Find where the given text appears and provide that cell's center as [X, Y] coordinate. 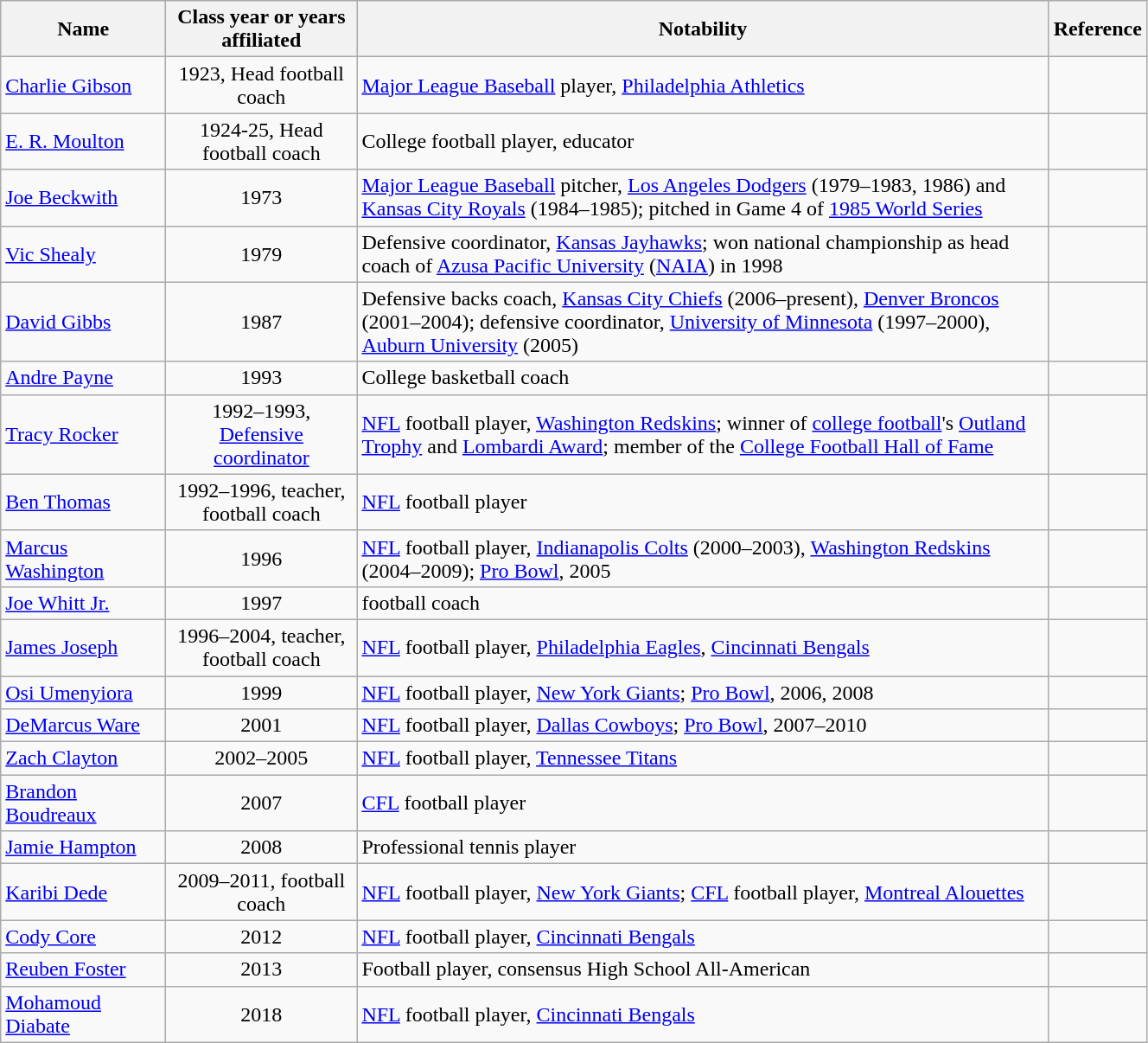
College football player, educator [703, 142]
Andre Payne [83, 378]
Mohamoud Diabate [83, 1014]
Reference [1098, 29]
2013 [261, 969]
Major League Baseball player, Philadelphia Athletics [703, 85]
Jamie Hampton [83, 848]
1992–1993, Defensive coordinator [261, 434]
Zach Clayton [83, 758]
Notability [703, 29]
NFL football player, New York Giants; CFL football player, Montreal Alouettes [703, 893]
1992–1996, teacher, football coach [261, 502]
1993 [261, 378]
DeMarcus Ware [83, 726]
Professional tennis player [703, 848]
1987 [261, 322]
2018 [261, 1014]
Name [83, 29]
Football player, consensus High School All-American [703, 969]
Charlie Gibson [83, 85]
2012 [261, 937]
Tracy Rocker [83, 434]
1996–2004, teacher, football coach [261, 647]
Karibi Dede [83, 893]
Osi Umenyiora [83, 693]
1973 [261, 197]
2001 [261, 726]
1999 [261, 693]
Cody Core [83, 937]
Brandon Boudreaux [83, 803]
NFL football player, New York Giants; Pro Bowl, 2006, 2008 [703, 693]
NFL football player, Tennessee Titans [703, 758]
Defensive coordinator, Kansas Jayhawks; won national championship as head coach of Azusa Pacific University (NAIA) in 1998 [703, 254]
2002–2005 [261, 758]
2007 [261, 803]
1996 [261, 559]
1924-25, Head football coach [261, 142]
Reuben Foster [83, 969]
Joe Whitt Jr. [83, 603]
1979 [261, 254]
NFL football player, Dallas Cowboys; Pro Bowl, 2007–2010 [703, 726]
Ben Thomas [83, 502]
James Joseph [83, 647]
Vic Shealy [83, 254]
College basketball coach [703, 378]
NFL football player, Washington Redskins; winner of college football's Outland Trophy and Lombardi Award; member of the College Football Hall of Fame [703, 434]
Class year or years affiliated [261, 29]
NFL football player, Indianapolis Colts (2000–2003), Washington Redskins (2004–2009); Pro Bowl, 2005 [703, 559]
Marcus Washington [83, 559]
David Gibbs [83, 322]
NFL football player, Philadelphia Eagles, Cincinnati Bengals [703, 647]
Major League Baseball pitcher, Los Angeles Dodgers (1979–1983, 1986) and Kansas City Royals (1984–1985); pitched in Game 4 of 1985 World Series [703, 197]
1997 [261, 603]
football coach [703, 603]
E. R. Moulton [83, 142]
2008 [261, 848]
2009–2011, football coach [261, 893]
1923, Head football coach [261, 85]
NFL football player [703, 502]
CFL football player [703, 803]
Joe Beckwith [83, 197]
